Return [X, Y] of the center of cell containing provided text 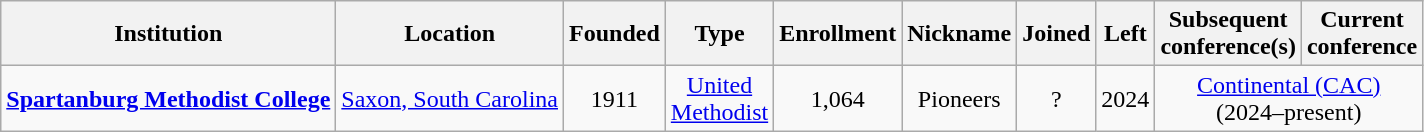
Founded [615, 34]
Location [450, 34]
Saxon, South Carolina [450, 98]
Nickname [960, 34]
? [1056, 98]
Type [719, 34]
Enrollment [838, 34]
Pioneers [960, 98]
Spartanburg Methodist College [168, 98]
1911 [615, 98]
Left [1126, 34]
Subsequentconference(s) [1228, 34]
Currentconference [1362, 34]
1,064 [838, 98]
2024 [1126, 98]
Continental (CAC)(2024–present) [1289, 98]
Joined [1056, 34]
UnitedMethodist [719, 98]
Institution [168, 34]
